Pinpoint the cell where the given text exists, returning its (X, Y) midpoint coordinate. 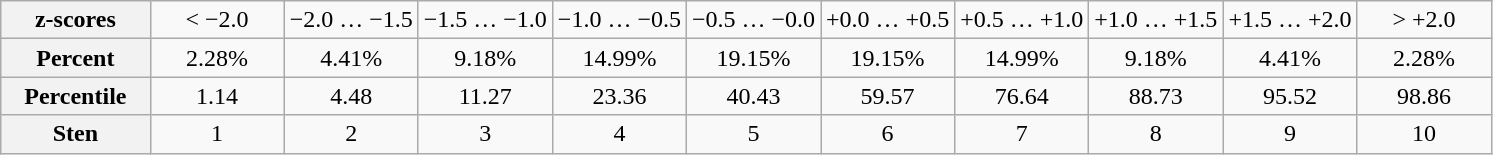
9 (1290, 134)
−2.0 … −1.5 (351, 20)
−1.0 … −0.5 (619, 20)
4.48 (351, 96)
59.57 (888, 96)
Sten (76, 134)
z-scores (76, 20)
40.43 (753, 96)
10 (1424, 134)
Percent (76, 58)
5 (753, 134)
Percentile (76, 96)
98.86 (1424, 96)
7 (1022, 134)
+1.0 … +1.5 (1156, 20)
> +2.0 (1424, 20)
+1.5 … +2.0 (1290, 20)
+0.5 … +1.0 (1022, 20)
−1.5 … −1.0 (485, 20)
88.73 (1156, 96)
1 (217, 134)
1.14 (217, 96)
8 (1156, 134)
4 (619, 134)
3 (485, 134)
< −2.0 (217, 20)
+0.0 … +0.5 (888, 20)
23.36 (619, 96)
−0.5 … −0.0 (753, 20)
11.27 (485, 96)
76.64 (1022, 96)
95.52 (1290, 96)
2 (351, 134)
6 (888, 134)
